Output the [x, y] coordinate of the center of the cell containing the given text.  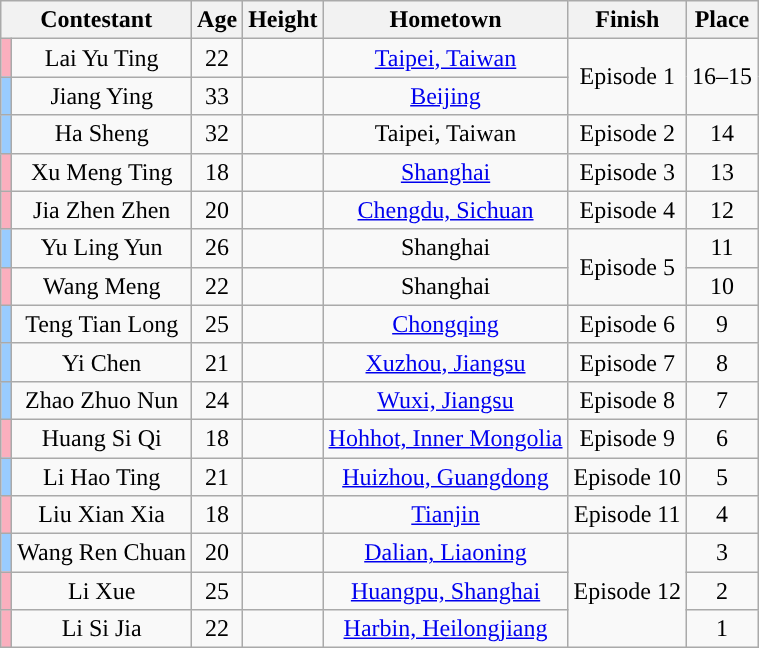
Episode 3 [627, 172]
Wuxi, Jiangsu [446, 400]
33 [218, 96]
Chongqing [446, 324]
6 [722, 438]
Episode 6 [627, 324]
Huangpu, Shanghai [446, 591]
1 [722, 629]
8 [722, 362]
Huang Si Qi [102, 438]
Contestant [96, 20]
Wang Ren Chuan [102, 553]
Xuzhou, Jiangsu [446, 362]
Episode 10 [627, 477]
14 [722, 134]
Teng Tian Long [102, 324]
24 [218, 400]
Age [218, 20]
Xu Meng Ting [102, 172]
Dalian, Liaoning [446, 553]
Hometown [446, 20]
11 [722, 248]
32 [218, 134]
Episode 12 [627, 591]
Episode 4 [627, 210]
Height [283, 20]
3 [722, 553]
4 [722, 515]
Place [722, 20]
Yu Ling Yun [102, 248]
Episode 5 [627, 267]
Episode 8 [627, 400]
Episode 2 [627, 134]
Huizhou, Guangdong [446, 477]
Episode 7 [627, 362]
Beijing [446, 96]
Harbin, Heilongjiang [446, 629]
Hohhot, Inner Mongolia [446, 438]
Finish [627, 20]
Li Xue [102, 591]
Li Si Jia [102, 629]
Jiang Ying [102, 96]
Tianjin [446, 515]
Li Hao Ting [102, 477]
Wang Meng [102, 286]
Episode 1 [627, 77]
7 [722, 400]
Zhao Zhuo Nun [102, 400]
Yi Chen [102, 362]
Episode 11 [627, 515]
Chengdu, Sichuan [446, 210]
10 [722, 286]
Episode 9 [627, 438]
2 [722, 591]
9 [722, 324]
12 [722, 210]
Jia Zhen Zhen [102, 210]
16–15 [722, 77]
5 [722, 477]
13 [722, 172]
Ha Sheng [102, 134]
Lai Yu Ting [102, 58]
Liu Xian Xia [102, 515]
26 [218, 248]
